Detect which cell encompasses the target text, then output its (X, Y) center coordinate. 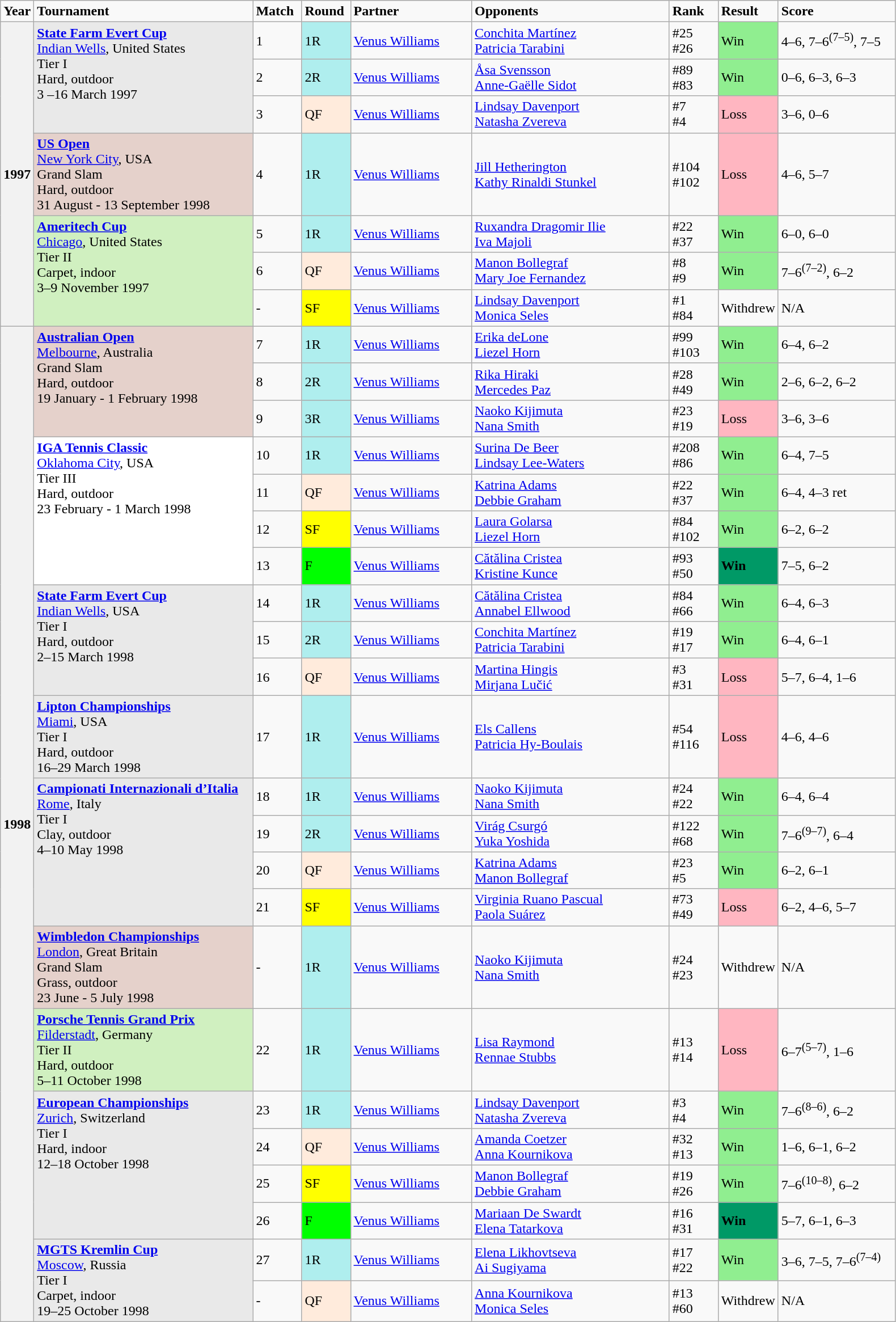
27 (277, 1260)
Surina De Beer Lindsay Lee-Waters (570, 455)
6–4, 7–5 (836, 455)
3–6, 3–6 (836, 419)
Rank (694, 11)
12 (277, 530)
7–6(7–2), 6–2 (836, 271)
#32#13 (694, 1147)
1997 (17, 174)
26 (277, 1220)
19 (277, 834)
25 (277, 1183)
#23#5 (694, 870)
Tournament (143, 11)
Match (277, 11)
US Open New York City, USAGrand SlamHard, outdoor31 August - 13 September 1998 (143, 174)
6–2, 6–1 (836, 870)
5–7, 6–1, 6–3 (836, 1220)
4–6, 4–6 (836, 737)
0–6, 6–3, 6–3 (836, 77)
Wimbledon Championships London, Great BritainGrand SlamGrass, outdoor23 June - 5 July 1998 (143, 967)
Jill Hetherington Kathy Rinaldi Stunkel (570, 174)
Rika Hiraki Mercedes Paz (570, 381)
7–6(10–8), 6–2 (836, 1183)
Mariaan De Swardt Elena Tatarkova (570, 1220)
#24#23 (694, 967)
7–6(9–7), 6–4 (836, 834)
#13#14 (694, 1050)
6–4, 6–3 (836, 603)
Score (836, 11)
Porsche Tennis Grand Prix Filderstadt, GermanyTier IIHard, outdoor5–11 October 1998 (143, 1050)
5 (277, 234)
17 (277, 737)
24 (277, 1147)
MGTS Kremlin Cup Moscow, RussiaTier ICarpet, indoor19–25 October 1998 (143, 1281)
20 (277, 870)
1998 (17, 823)
Partner (411, 11)
#73#49 (694, 907)
Laura Golarsa Liezel Horn (570, 530)
3–6, 7–5, 7–6(7–4) (836, 1260)
#3#31 (694, 677)
Lipton Championships Miami, USATier IHard, outdoor16–29 March 1998 (143, 737)
6–2, 4–6, 5–7 (836, 907)
Ruxandra Dragomir Ilie Iva Majoli (570, 234)
#93#50 (694, 566)
18 (277, 796)
European Championships Zurich, SwitzerlandTier IHard, indoor12–18 October 1998 (143, 1165)
Elena Likhovtseva Ai Sugiyama (570, 1260)
6–4, 6–2 (836, 345)
3–6, 0–6 (836, 115)
Opponents (570, 11)
10 (277, 455)
13 (277, 566)
Round (326, 11)
Cătălina Cristea Kristine Kunce (570, 566)
16 (277, 677)
Virginia Ruano Pascual Paola Suárez (570, 907)
4–6, 5–7 (836, 174)
#104#102 (694, 174)
Katrina Adams Debbie Graham (570, 492)
4–6, 7–6(7–5), 7–5 (836, 41)
#3#4 (694, 1109)
6 (277, 271)
Martina Hingis Mirjana Lučić (570, 677)
2 (277, 77)
Anna Kournikova Monica Seles (570, 1301)
#84#102 (694, 530)
Amanda Coetzer Anna Kournikova (570, 1147)
Result (748, 11)
22 (277, 1050)
Australian Open Melbourne, AustraliaGrand SlamHard, outdoor19 January - 1 February 1998 (143, 381)
9 (277, 419)
Erika deLone Liezel Horn (570, 345)
#23#19 (694, 419)
3 (277, 115)
Campionati Internazionali d’Italia Rome, ItalyTier IClay, outdoor4–10 May 1998 (143, 852)
Lindsay Davenport Monica Seles (570, 307)
#7#4 (694, 115)
#19#26 (694, 1183)
#17#22 (694, 1260)
7–6(8–6), 6–2 (836, 1109)
5–7, 6–4, 1–6 (836, 677)
#16#31 (694, 1220)
IGA Tennis Classic Oklahoma City, USATier IIIHard, outdoor23 February - 1 March 1998 (143, 510)
#122#68 (694, 834)
Cătălina Cristea Annabel Ellwood (570, 603)
#13#60 (694, 1301)
#19#17 (694, 640)
3R (326, 419)
#25#26 (694, 41)
Virág Csurgó Yuka Yoshida (570, 834)
#28#49 (694, 381)
1–6, 6–1, 6–2 (836, 1147)
#54#116 (694, 737)
#99#103 (694, 345)
4 (277, 174)
15 (277, 640)
#89#83 (694, 77)
11 (277, 492)
State Farm Evert Cup Indian Wells, United StatesTier IHard, outdoor3 –16 March 1997 (143, 77)
Els Callens Patricia Hy-Boulais (570, 737)
14 (277, 603)
Lisa Raymond Rennae Stubbs (570, 1050)
6–4, 6–1 (836, 640)
#24#22 (694, 796)
Manon Bollegraf Debbie Graham (570, 1183)
Katrina Adams Manon Bollegraf (570, 870)
Ameritech Cup Chicago, United StatesTier IICarpet, indoor3–9 November 1997 (143, 271)
State Farm Evert Cup Indian Wells, USATier IHard, outdoor2–15 March 1998 (143, 640)
2–6, 6–2, 6–2 (836, 381)
#208#86 (694, 455)
8 (277, 381)
23 (277, 1109)
6–4, 6–4 (836, 796)
#8#9 (694, 271)
#1#84 (694, 307)
Year (17, 11)
21 (277, 907)
6–4, 4–3 ret (836, 492)
#84#66 (694, 603)
6–0, 6–0 (836, 234)
1 (277, 41)
Åsa Svensson Anne-Gaëlle Sidot (570, 77)
7–5, 6–2 (836, 566)
7 (277, 345)
6–7(5–7), 1–6 (836, 1050)
6–2, 6–2 (836, 530)
Manon Bollegraf Mary Joe Fernandez (570, 271)
